From the cell containing the given text, extract its center point as (X, Y) coordinate. 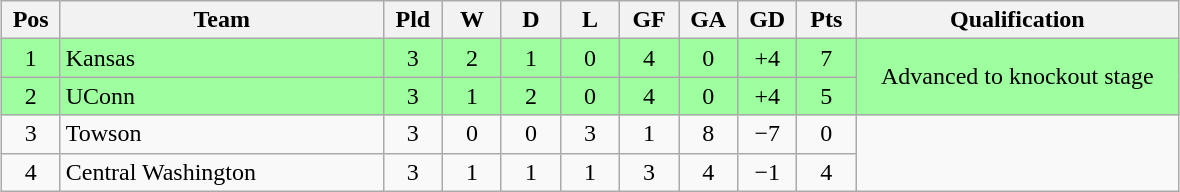
Advanced to knockout stage (1018, 77)
Kansas (222, 58)
Towson (222, 134)
Pts (826, 20)
D (530, 20)
GD (768, 20)
L (590, 20)
Qualification (1018, 20)
7 (826, 58)
W (472, 20)
−1 (768, 172)
−7 (768, 134)
GA (708, 20)
GF (650, 20)
Pos (30, 20)
Central Washington (222, 172)
UConn (222, 96)
Pld (412, 20)
Team (222, 20)
8 (708, 134)
5 (826, 96)
